Return the [x, y] coordinate for the center point of the cell that contains the specified text.  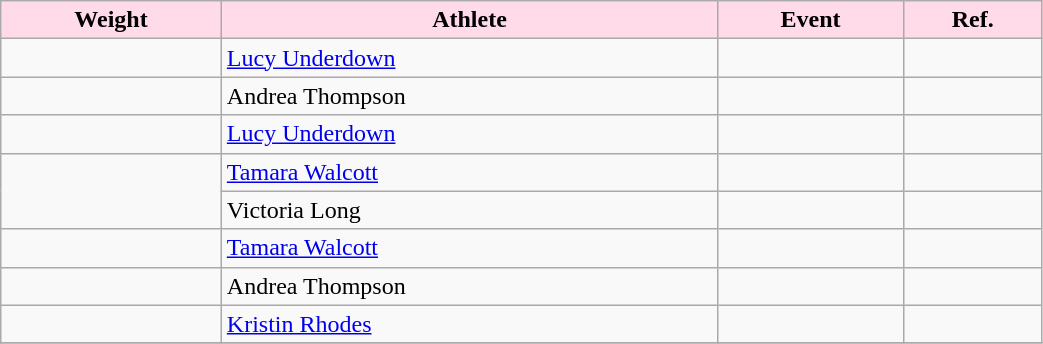
Ref. [972, 20]
Weight [112, 20]
Event [811, 20]
Athlete [469, 20]
Kristin Rhodes [469, 324]
Victoria Long [469, 210]
